For the text-containing cell, return its midpoint in (X, Y) coordinate format. 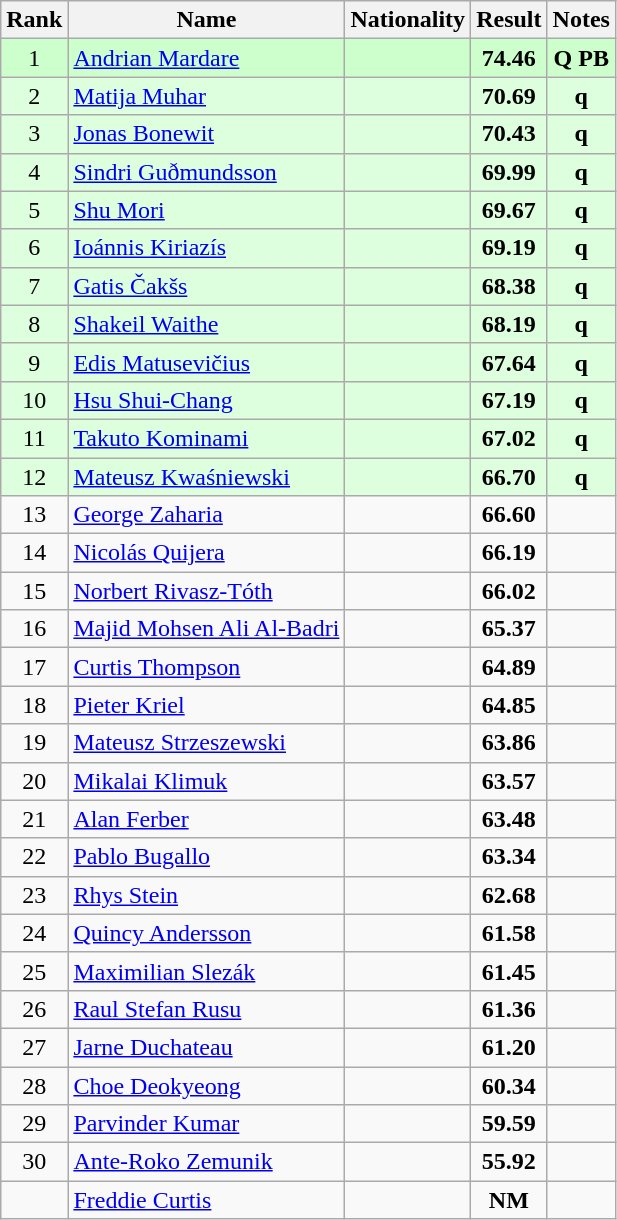
Maximilian Slezák (206, 971)
26 (34, 1009)
70.69 (509, 96)
5 (34, 210)
Choe Deokyeong (206, 1085)
Mateusz Kwaśniewski (206, 477)
Takuto Kominami (206, 438)
Curtis Thompson (206, 667)
Norbert Rivasz-Tóth (206, 591)
64.89 (509, 667)
61.20 (509, 1047)
3 (34, 134)
19 (34, 743)
Mikalai Klimuk (206, 781)
2 (34, 96)
64.85 (509, 705)
Parvinder Kumar (206, 1124)
8 (34, 324)
Notes (581, 20)
66.19 (509, 553)
63.48 (509, 819)
16 (34, 629)
28 (34, 1085)
Rhys Stein (206, 895)
George Zaharia (206, 515)
65.37 (509, 629)
Sindri Guðmundsson (206, 172)
Rank (34, 20)
12 (34, 477)
Pablo Bugallo (206, 857)
30 (34, 1162)
Jonas Bonewit (206, 134)
Matija Muhar (206, 96)
Ante-Roko Zemunik (206, 1162)
59.59 (509, 1124)
22 (34, 857)
68.38 (509, 286)
11 (34, 438)
25 (34, 971)
67.64 (509, 362)
Nationality (408, 20)
15 (34, 591)
61.36 (509, 1009)
Mateusz Strzeszewski (206, 743)
Nicolás Quijera (206, 553)
67.02 (509, 438)
27 (34, 1047)
13 (34, 515)
67.19 (509, 400)
Q PB (581, 58)
61.45 (509, 971)
18 (34, 705)
1 (34, 58)
69.99 (509, 172)
70.43 (509, 134)
63.57 (509, 781)
69.67 (509, 210)
69.19 (509, 248)
23 (34, 895)
62.68 (509, 895)
Hsu Shui-Chang (206, 400)
63.34 (509, 857)
29 (34, 1124)
Andrian Mardare (206, 58)
Ioánnis Kiriazís (206, 248)
68.19 (509, 324)
Freddie Curtis (206, 1200)
14 (34, 553)
Name (206, 20)
Raul Stefan Rusu (206, 1009)
Gatis Čakšs (206, 286)
20 (34, 781)
Result (509, 20)
NM (509, 1200)
17 (34, 667)
Edis Matusevičius (206, 362)
66.70 (509, 477)
7 (34, 286)
Alan Ferber (206, 819)
10 (34, 400)
66.60 (509, 515)
21 (34, 819)
Shakeil Waithe (206, 324)
55.92 (509, 1162)
Pieter Kriel (206, 705)
4 (34, 172)
66.02 (509, 591)
60.34 (509, 1085)
61.58 (509, 933)
6 (34, 248)
Majid Mohsen Ali Al-Badri (206, 629)
24 (34, 933)
Shu Mori (206, 210)
9 (34, 362)
74.46 (509, 58)
Jarne Duchateau (206, 1047)
Quincy Andersson (206, 933)
63.86 (509, 743)
